Locate the cell with the specified text and output its [x, y] center coordinate. 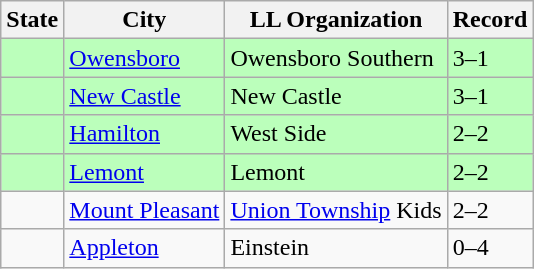
Record [490, 20]
Appleton [144, 248]
Owensboro [144, 58]
City [144, 20]
Mount Pleasant [144, 210]
0–4 [490, 248]
Owensboro Southern [336, 58]
West Side [336, 134]
Union Township Kids [336, 210]
LL Organization [336, 20]
Einstein [336, 248]
Hamilton [144, 134]
State [32, 20]
